Scan for the cell matching the given text and deliver its (X, Y) coordinate at center. 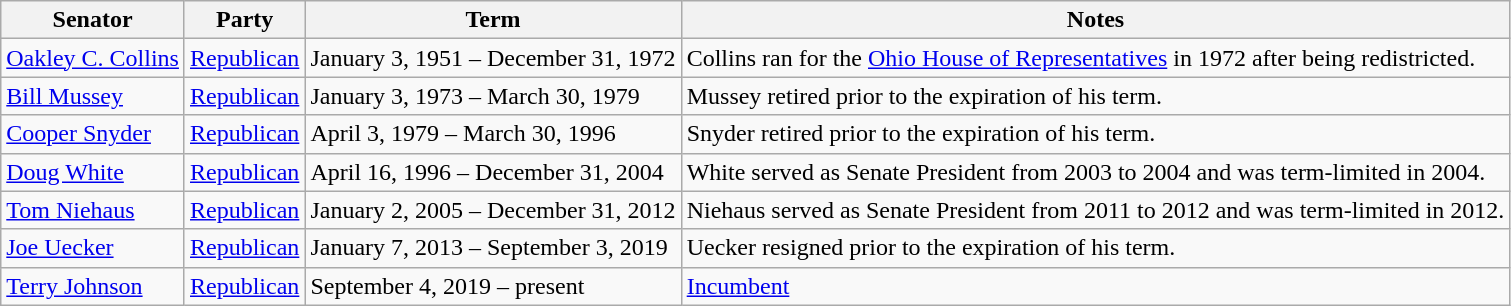
April 3, 1979 – March 30, 1996 (493, 134)
Collins ran for the Ohio House of Representatives in 1972 after being redistricted. (1096, 58)
April 16, 1996 – December 31, 2004 (493, 172)
Cooper Snyder (93, 134)
January 7, 2013 – September 3, 2019 (493, 248)
January 2, 2005 – December 31, 2012 (493, 210)
Notes (1096, 20)
Niehaus served as Senate President from 2011 to 2012 and was term-limited in 2012. (1096, 210)
White served as Senate President from 2003 to 2004 and was term-limited in 2004. (1096, 172)
January 3, 1951 – December 31, 1972 (493, 58)
Terry Johnson (93, 286)
Uecker resigned prior to the expiration of his term. (1096, 248)
January 3, 1973 – March 30, 1979 (493, 96)
Oakley C. Collins (93, 58)
Mussey retired prior to the expiration of his term. (1096, 96)
Joe Uecker (93, 248)
Snyder retired prior to the expiration of his term. (1096, 134)
Senator (93, 20)
Bill Mussey (93, 96)
September 4, 2019 – present (493, 286)
Term (493, 20)
Party (244, 20)
Tom Niehaus (93, 210)
Doug White (93, 172)
Incumbent (1096, 286)
